Scan for the cell matching the given text and deliver its (x, y) coordinate at center. 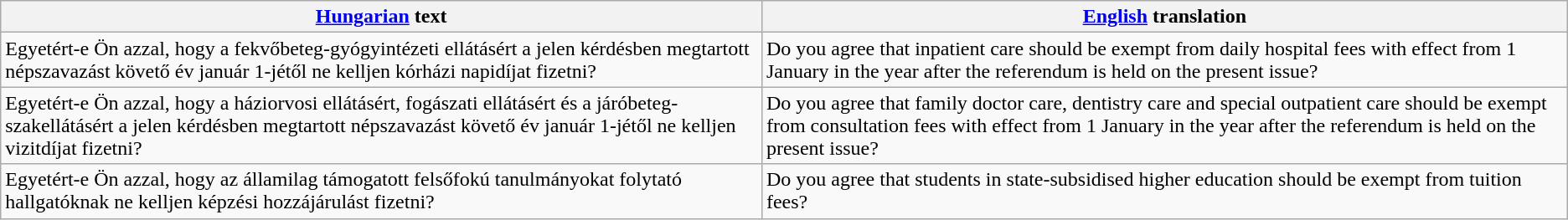
Do you agree that students in state-subsidised higher education should be exempt from tuition fees? (1164, 191)
Hungarian text (382, 17)
Egyetért-e Ön azzal, hogy az államilag támogatott felsőfokú tanulmányokat folytató hallgatóknak ne kelljen képzési hozzájárulást fizetni? (382, 191)
English translation (1164, 17)
